From the cell containing the given text, extract its center point as (X, Y) coordinate. 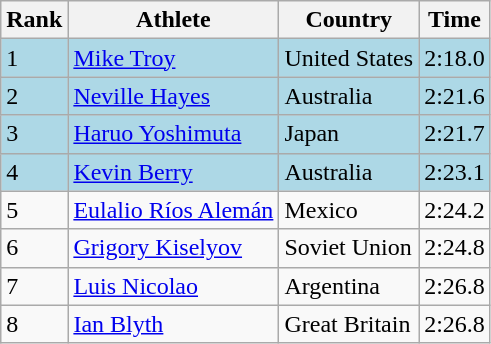
6 (34, 248)
3 (34, 134)
Country (349, 20)
Mike Troy (174, 58)
Luis Nicolao (174, 286)
Athlete (174, 20)
Neville Hayes (174, 96)
United States (349, 58)
Argentina (349, 286)
Haruo Yoshimuta (174, 134)
8 (34, 324)
5 (34, 210)
Great Britain (349, 324)
Grigory Kiselyov (174, 248)
2:23.1 (455, 172)
Time (455, 20)
4 (34, 172)
2:21.7 (455, 134)
2:18.0 (455, 58)
7 (34, 286)
Ian Blyth (174, 324)
Mexico (349, 210)
Japan (349, 134)
2:24.8 (455, 248)
Kevin Berry (174, 172)
Eulalio Ríos Alemán (174, 210)
2 (34, 96)
2:21.6 (455, 96)
Rank (34, 20)
1 (34, 58)
2:24.2 (455, 210)
Soviet Union (349, 248)
